Identify which cell holds the provided text, then report its (X, Y) central coordinate. 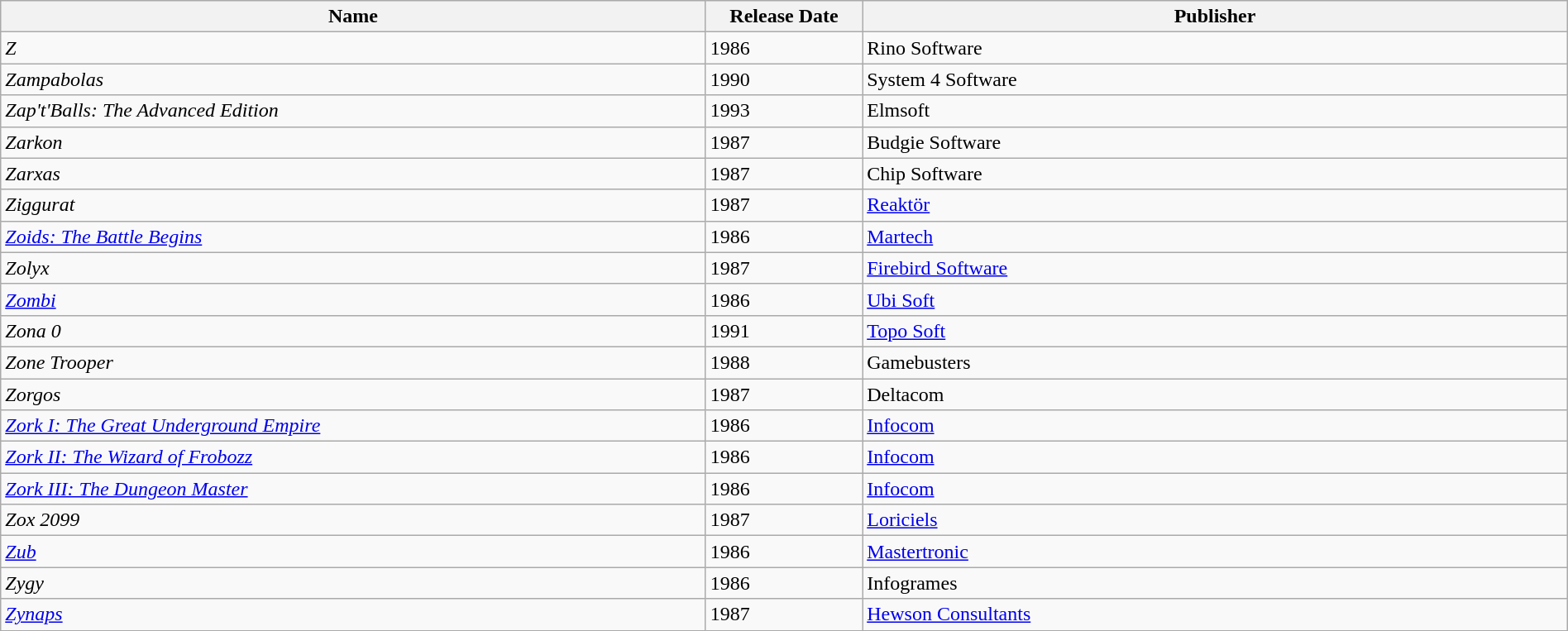
Zampabolas (354, 79)
Zork III: The Dungeon Master (354, 489)
Zorgos (354, 394)
Publisher (1216, 17)
1990 (784, 79)
Zub (354, 552)
Budgie Software (1216, 142)
Zynaps (354, 614)
Release Date (784, 17)
Zap't'Balls: The Advanced Edition (354, 111)
1993 (784, 111)
Zygy (354, 583)
Chip Software (1216, 174)
Zarkon (354, 142)
Zork II: The Wizard of Frobozz (354, 457)
Ziggurat (354, 205)
Deltacom (1216, 394)
Zarxas (354, 174)
Rino Software (1216, 48)
Zona 0 (354, 331)
Martech (1216, 237)
Topo Soft (1216, 331)
Firebird Software (1216, 268)
Loriciels (1216, 520)
1991 (784, 331)
Infogrames (1216, 583)
Z (354, 48)
Zombi (354, 299)
Zoids: The Battle Begins (354, 237)
Zolyx (354, 268)
System 4 Software (1216, 79)
Zox 2099 (354, 520)
1988 (784, 362)
Reaktör (1216, 205)
Zone Trooper (354, 362)
Mastertronic (1216, 552)
Gamebusters (1216, 362)
Elmsoft (1216, 111)
Zork I: The Great Underground Empire (354, 426)
Name (354, 17)
Hewson Consultants (1216, 614)
Ubi Soft (1216, 299)
